Pinpoint the cell where the given text exists, returning its (x, y) midpoint coordinate. 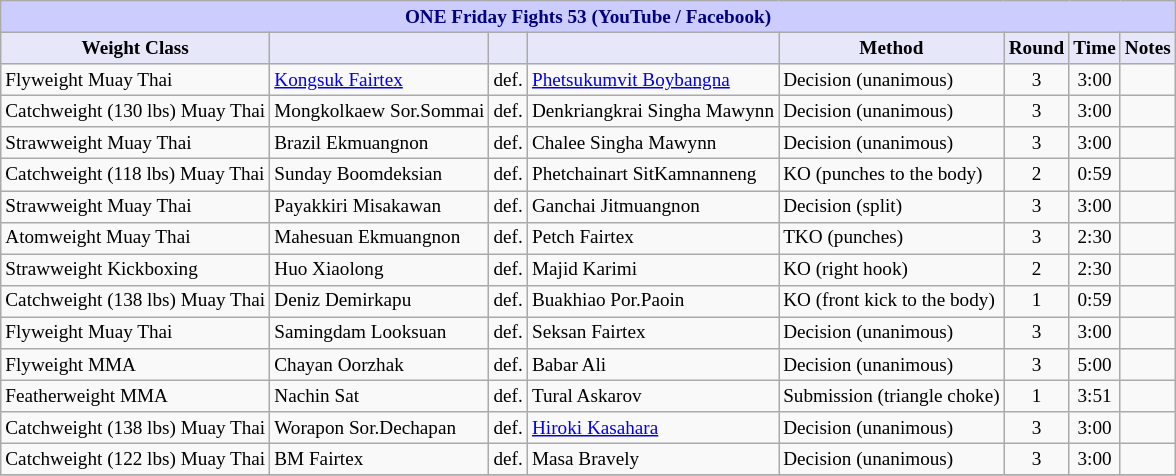
3:51 (1094, 396)
Masa Bravely (652, 460)
Petch Fairtex (652, 238)
ONE Friday Fights 53 (YouTube / Facebook) (588, 17)
Brazil Ekmuangnon (380, 143)
Time (1094, 48)
BM Fairtex (380, 460)
Catchweight (130 lbs) Muay Thai (136, 111)
Atomweight Muay Thai (136, 238)
Worapon Sor.Dechapan (380, 428)
KO (punches to the body) (892, 175)
Featherweight MMA (136, 396)
Mahesuan Ekmuangnon (380, 238)
Flyweight MMA (136, 365)
Notes (1148, 48)
Seksan Fairtex (652, 333)
Babar Ali (652, 365)
Round (1036, 48)
Catchweight (118 lbs) Muay Thai (136, 175)
TKO (punches) (892, 238)
Phetsukumvit Boybangna (652, 80)
Deniz Demirkapu (380, 301)
Payakkiri Misakawan (380, 206)
Samingdam Looksuan (380, 333)
Decision (split) (892, 206)
Weight Class (136, 48)
Sunday Boomdeksian (380, 175)
KO (right hook) (892, 270)
Chalee Singha Mawynn (652, 143)
Buakhiao Por.Paoin (652, 301)
Hiroki Kasahara (652, 428)
Nachin Sat (380, 396)
Tural Askarov (652, 396)
Kongsuk Fairtex (380, 80)
Chayan Oorzhak (380, 365)
Submission (triangle choke) (892, 396)
Strawweight Kickboxing (136, 270)
Denkriangkrai Singha Mawynn (652, 111)
5:00 (1094, 365)
Mongkolkaew Sor.Sommai (380, 111)
Ganchai Jitmuangnon (652, 206)
Method (892, 48)
Phetchainart SitKamnanneng (652, 175)
KO (front kick to the body) (892, 301)
Catchweight (122 lbs) Muay Thai (136, 460)
Majid Karimi (652, 270)
Huo Xiaolong (380, 270)
